Find where the given text appears and provide that cell's center as (X, Y) coordinate. 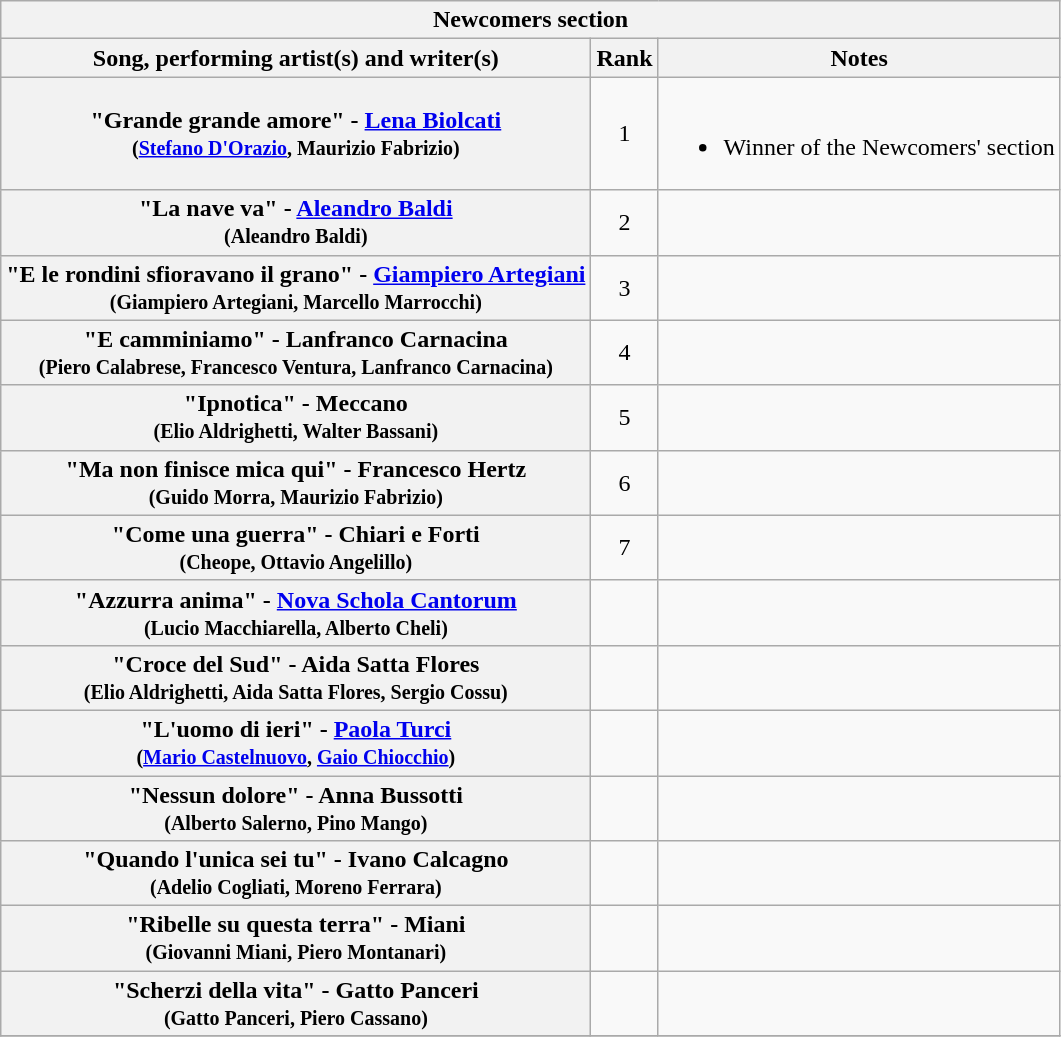
"Ma non finisce mica qui" - Francesco Hertz (Guido Morra, Maurizio Fabrizio) (296, 482)
"Nessun dolore" - Anna Bussotti (Alberto Salerno, Pino Mango) (296, 808)
"Come una guerra" - Chiari e Forti (Cheope, Ottavio Angelillo) (296, 548)
Newcomers section (531, 20)
"Azzurra anima" - Nova Schola Cantorum(Lucio Macchiarella, Alberto Cheli) (296, 612)
4 (624, 352)
7 (624, 548)
1 (624, 134)
6 (624, 482)
"Scherzi della vita" - Gatto Panceri (Gatto Panceri, Piero Cassano) (296, 1004)
"La nave va" - Aleandro Baldi (Aleandro Baldi) (296, 222)
"L'uomo di ieri" - Paola Turci (Mario Castelnuovo, Gaio Chiocchio) (296, 742)
"Croce del Sud" - Aida Satta Flores (Elio Aldrighetti, Aida Satta Flores, Sergio Cossu) (296, 678)
Winner of the Newcomers' section (859, 134)
5 (624, 418)
"Ipnotica" - Meccano (Elio Aldrighetti, Walter Bassani) (296, 418)
"E camminiamo" - Lanfranco Carnacina (Piero Calabrese, Francesco Ventura, Lanfranco Carnacina) (296, 352)
2 (624, 222)
"Quando l'unica sei tu" - Ivano Calcagno(Adelio Cogliati, Moreno Ferrara) (296, 874)
"Ribelle su questa terra" - Miani (Giovanni Miani, Piero Montanari) (296, 938)
Notes (859, 58)
"E le rondini sfioravano il grano" - Giampiero Artegiani (Giampiero Artegiani, Marcello Marrocchi) (296, 288)
"Grande grande amore" - Lena Biolcati (Stefano D'Orazio, Maurizio Fabrizio) (296, 134)
3 (624, 288)
Song, performing artist(s) and writer(s) (296, 58)
Rank (624, 58)
